Provide the (x, y) coordinate of the cell's center where the given text is located.  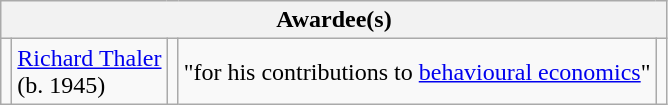
Richard Thaler(b. 1945) (90, 72)
Awardee(s) (334, 20)
"for his contributions to behavioural economics" (417, 72)
